Locate the cell with the specified text and output its [x, y] center coordinate. 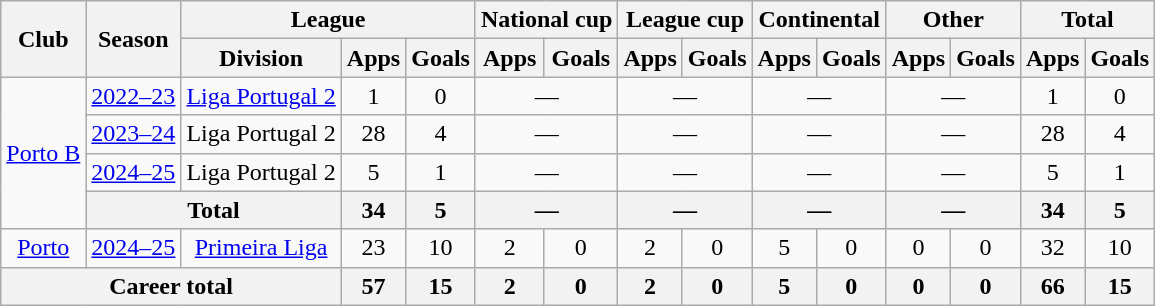
League cup [685, 20]
Porto B [44, 153]
66 [1052, 286]
Primeira Liga [261, 248]
Career total [172, 286]
National cup [546, 20]
Division [261, 58]
Continental [819, 20]
Club [44, 39]
Season [134, 39]
23 [373, 248]
Other [953, 20]
32 [1052, 248]
League [328, 20]
2023–24 [134, 134]
Porto [44, 248]
57 [373, 286]
2022–23 [134, 96]
